Output the (X, Y) coordinate of the center of the cell containing the given text.  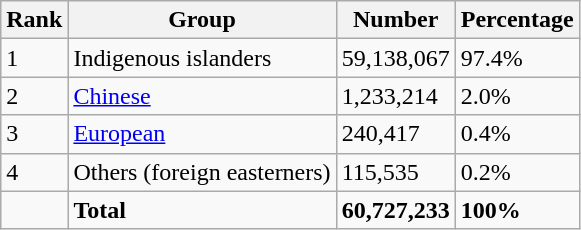
Total (202, 210)
59,138,067 (396, 58)
115,535 (396, 172)
1 (34, 58)
100% (517, 210)
Rank (34, 20)
European (202, 134)
60,727,233 (396, 210)
Chinese (202, 96)
Others (foreign easterners) (202, 172)
3 (34, 134)
0.4% (517, 134)
Indigenous islanders (202, 58)
97.4% (517, 58)
Percentage (517, 20)
Number (396, 20)
Group (202, 20)
0.2% (517, 172)
4 (34, 172)
2 (34, 96)
1,233,214 (396, 96)
240,417 (396, 134)
2.0% (517, 96)
